Pinpoint the cell where the given text exists, returning its [x, y] midpoint coordinate. 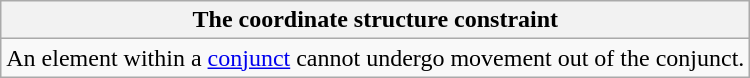
An element within a conjunct cannot undergo movement out of the conjunct. [376, 58]
The coordinate structure constraint [376, 20]
